Detect which cell encompasses the target text, then output its (x, y) center coordinate. 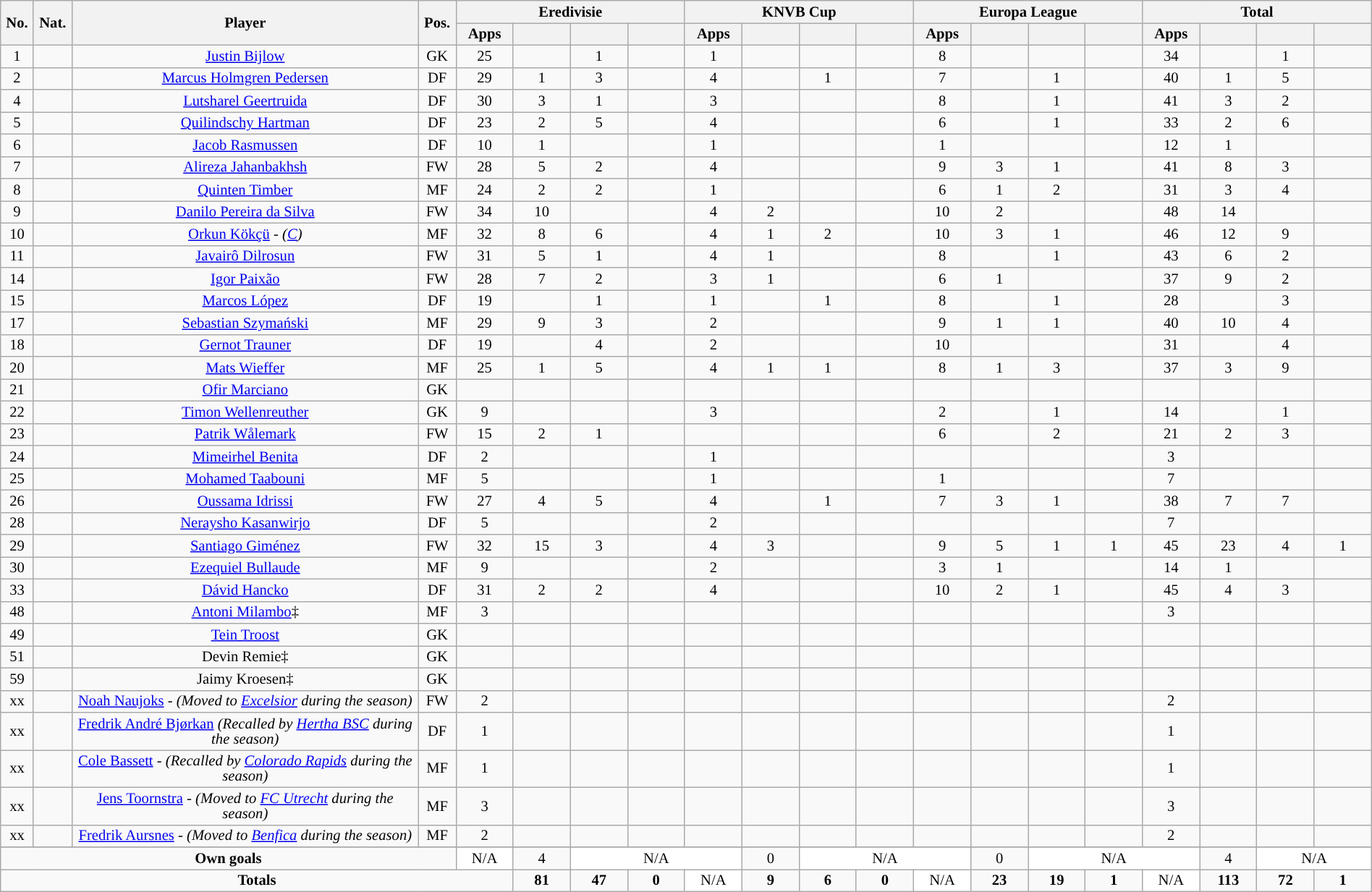
Cole Bassett - (Recalled by Colorado Rapids during the season) (245, 768)
Pos. (437, 22)
Mats Wieffer (245, 368)
Dávid Hancko (245, 590)
Neraysho Kasanwirjo (245, 524)
Jacob Rasmussen (245, 145)
59 (17, 679)
Sebastian Szymański (245, 323)
47 (599, 880)
Player (245, 22)
81 (541, 880)
Jens Toornstra - (Moved to FC Utrecht during the season) (245, 806)
38 (1171, 501)
Gernot Trauner (245, 346)
Nat. (52, 22)
No. (17, 22)
Danilo Pereira da Silva (245, 211)
Orkun Kökçü - (C) (245, 234)
Mohamed Taabouni (245, 479)
KNVB Cup (799, 12)
Devin Remie‡ (245, 657)
Oussama Idrissi (245, 501)
Totals (257, 880)
Own goals (229, 858)
Antoni Milambo‡ (245, 612)
Santiago Giménez (245, 545)
113 (1229, 880)
Alireza Jahanbakhsh (245, 168)
Jaimy Kroesen‡ (245, 679)
Ezequiel Bullaude (245, 567)
20 (17, 368)
17 (17, 323)
46 (1171, 234)
Eredivisie (570, 12)
Javairô Dilrosun (245, 256)
Timon Wellenreuther (245, 412)
11 (17, 256)
Patrik Wålemark (245, 434)
49 (17, 635)
22 (17, 412)
Justin Bijlow (245, 56)
Igor Paixão (245, 279)
26 (17, 501)
43 (1171, 256)
Quinten Timber (245, 190)
Fredrik Aursnes - (Moved to Benfica during the season) (245, 836)
Mimeirhel Benita (245, 457)
Total (1257, 12)
72 (1285, 880)
51 (17, 657)
27 (485, 501)
Quilindschy Hartman (245, 123)
Ofir Marciano (245, 389)
Marcus Holmgren Pedersen (245, 78)
Marcos López (245, 301)
Noah Naujoks - (Moved to Excelsior during the season) (245, 702)
Europa League (1028, 12)
Tein Troost (245, 635)
18 (17, 346)
Fredrik André Bjørkan (Recalled by Hertha BSC during the season) (245, 731)
Lutsharel Geertruida (245, 101)
